Extract the (x, y) coordinate from the center of the cell holding the provided text.  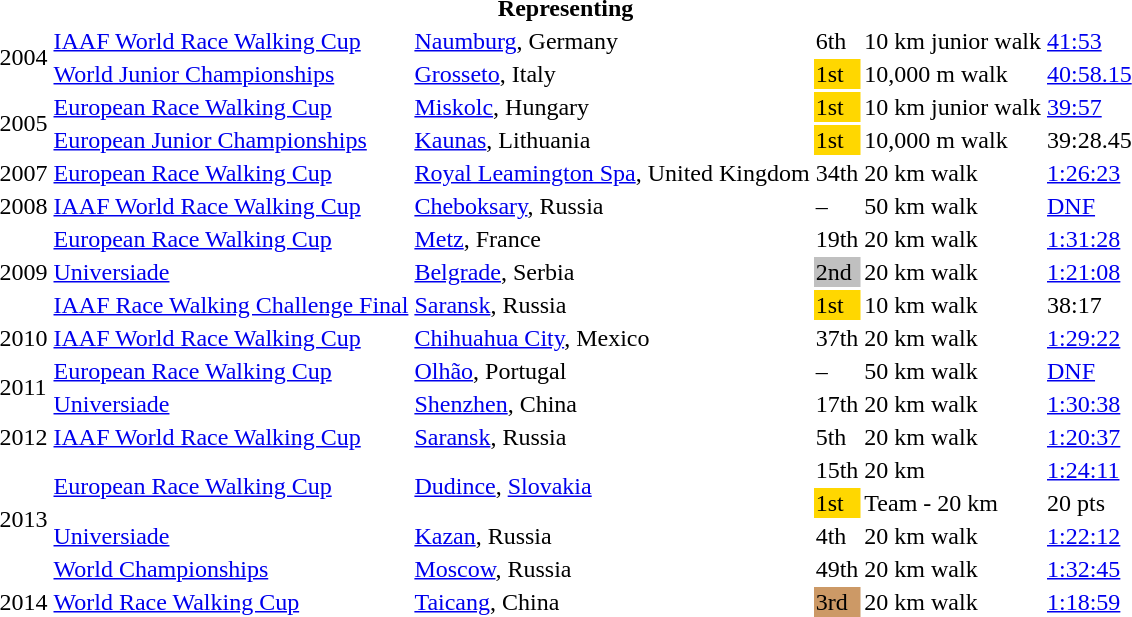
Dudince, Slovakia (612, 486)
5th (837, 437)
Team - 20 km (953, 503)
Miskolc, Hungary (612, 107)
Metz, France (612, 239)
17th (837, 404)
Naumburg, Germany (612, 41)
Royal Leamington Spa, United Kingdom (612, 173)
6th (837, 41)
4th (837, 536)
3rd (837, 602)
Chihuahua City, Mexico (612, 338)
37th (837, 338)
IAAF Race Walking Challenge Final (231, 305)
Moscow, Russia (612, 569)
19th (837, 239)
2nd (837, 272)
World Championships (231, 569)
Belgrade, Serbia (612, 272)
10 km walk (953, 305)
15th (837, 470)
European Junior Championships (231, 140)
Taicang, China (612, 602)
34th (837, 173)
Kazan, Russia (612, 536)
World Junior Championships (231, 74)
49th (837, 569)
Cheboksary, Russia (612, 206)
Olhão, Portugal (612, 371)
World Race Walking Cup (231, 602)
Shenzhen, China (612, 404)
Grosseto, Italy (612, 74)
20 km (953, 470)
Kaunas, Lithuania (612, 140)
